Provide the (X, Y) coordinate of the cell's center where the given text is located.  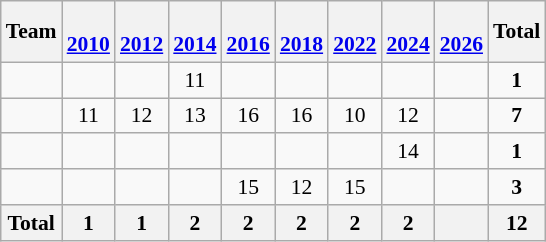
2010 (88, 32)
2014 (194, 32)
2018 (302, 32)
2016 (248, 32)
7 (516, 116)
Team (32, 32)
13 (194, 116)
3 (516, 187)
10 (354, 116)
2012 (142, 32)
2026 (462, 32)
2022 (354, 32)
14 (408, 152)
2024 (408, 32)
